Find where the given text appears and provide that cell's center as (X, Y) coordinate. 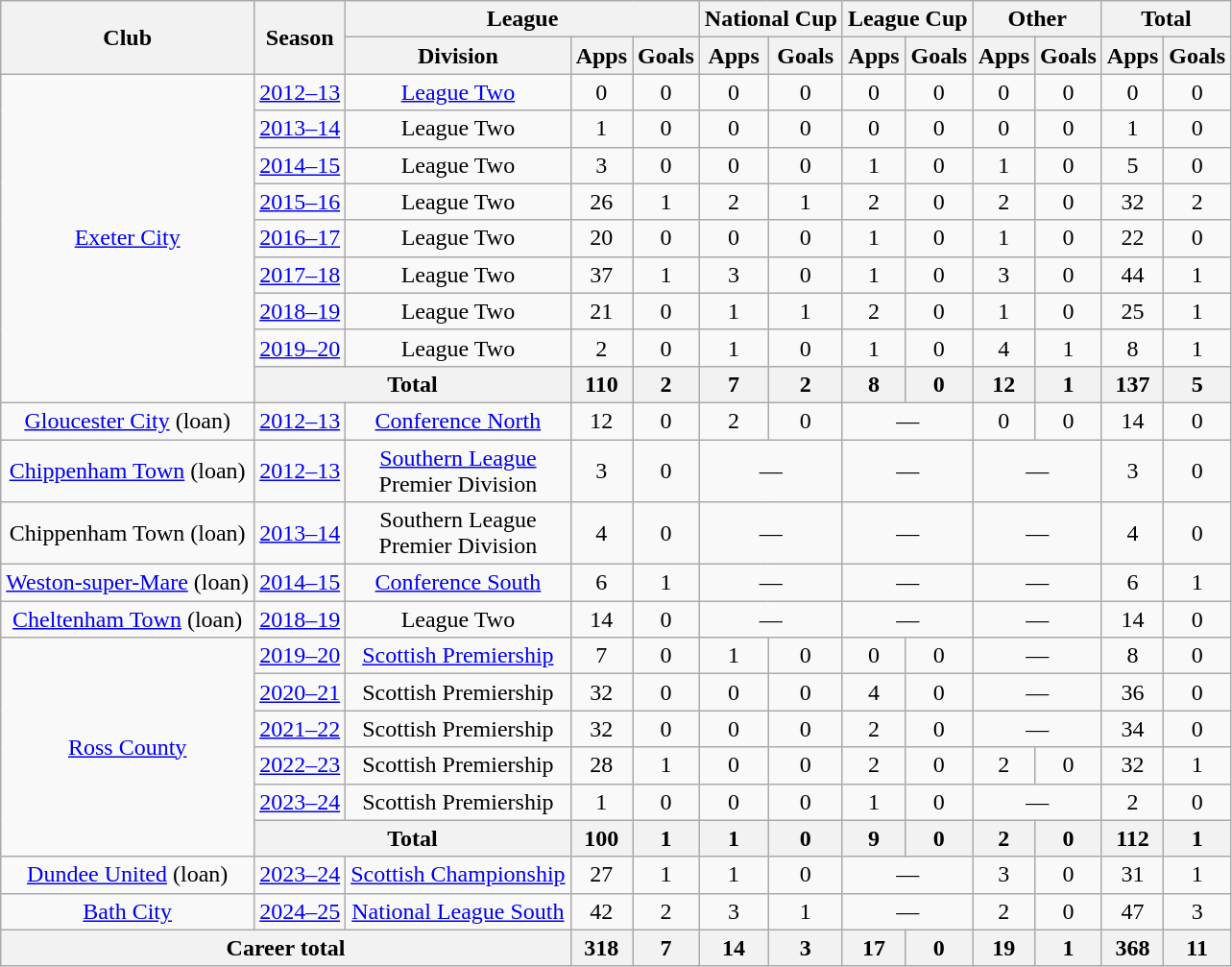
Dundee United (loan) (128, 875)
Conference North (458, 421)
20 (601, 238)
9 (874, 838)
Other (1037, 19)
Bath City (128, 911)
Weston-super-Mare (loan) (128, 583)
2017–18 (300, 275)
22 (1132, 238)
National Cup (770, 19)
28 (601, 765)
2020–21 (300, 692)
17 (874, 948)
47 (1132, 911)
2022–23 (300, 765)
21 (601, 311)
137 (1132, 384)
26 (601, 202)
27 (601, 875)
318 (601, 948)
2016–17 (300, 238)
19 (1003, 948)
Ross County (128, 747)
34 (1132, 729)
11 (1197, 948)
110 (601, 384)
League (522, 19)
Season (300, 37)
36 (1132, 692)
National League South (458, 911)
Career total (286, 948)
Exeter City (128, 238)
League Cup (907, 19)
Conference South (458, 583)
Division (458, 56)
2024–25 (300, 911)
368 (1132, 948)
44 (1132, 275)
Cheltenham Town (loan) (128, 619)
31 (1132, 875)
112 (1132, 838)
25 (1132, 311)
Scottish Championship (458, 875)
37 (601, 275)
2015–16 (300, 202)
42 (601, 911)
Gloucester City (loan) (128, 421)
Club (128, 37)
2021–22 (300, 729)
100 (601, 838)
